Pinpoint the cell where the given text exists, returning its (X, Y) midpoint coordinate. 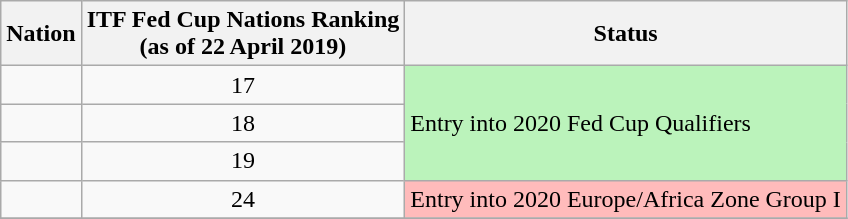
17 (243, 85)
ITF Fed Cup Nations Ranking (as of 22 April 2019) (243, 34)
Status (626, 34)
Nation (41, 34)
18 (243, 123)
19 (243, 161)
Entry into 2020 Fed Cup Qualifiers (626, 123)
24 (243, 199)
Entry into 2020 Europe/Africa Zone Group I (626, 199)
